Search for the cell housing the specified text and yield its [X, Y] center coordinate. 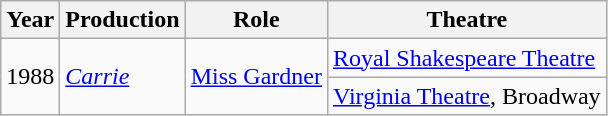
1988 [30, 77]
Role [256, 20]
Miss Gardner [256, 77]
Theatre [466, 20]
Royal Shakespeare Theatre [466, 58]
Carrie [122, 77]
Virginia Theatre, Broadway [466, 96]
Year [30, 20]
Production [122, 20]
